Extract the (X, Y) coordinate from the center of the cell holding the provided text.  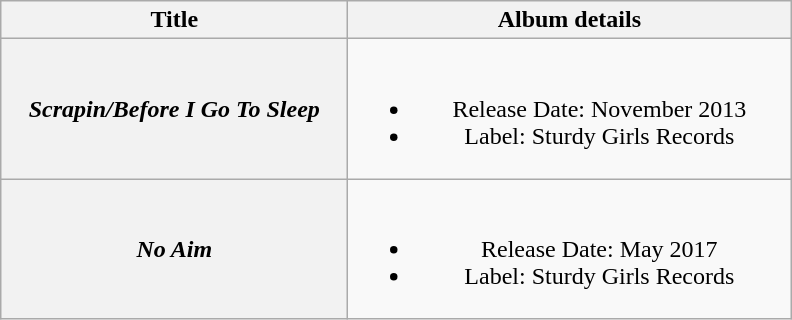
Release Date: May 2017Label: Sturdy Girls Records (570, 249)
Title (174, 20)
Release Date: November 2013Label: Sturdy Girls Records (570, 109)
Album details (570, 20)
Scrapin/Before I Go To Sleep (174, 109)
No Aim (174, 249)
